Identify which cell holds the provided text, then report its [x, y] central coordinate. 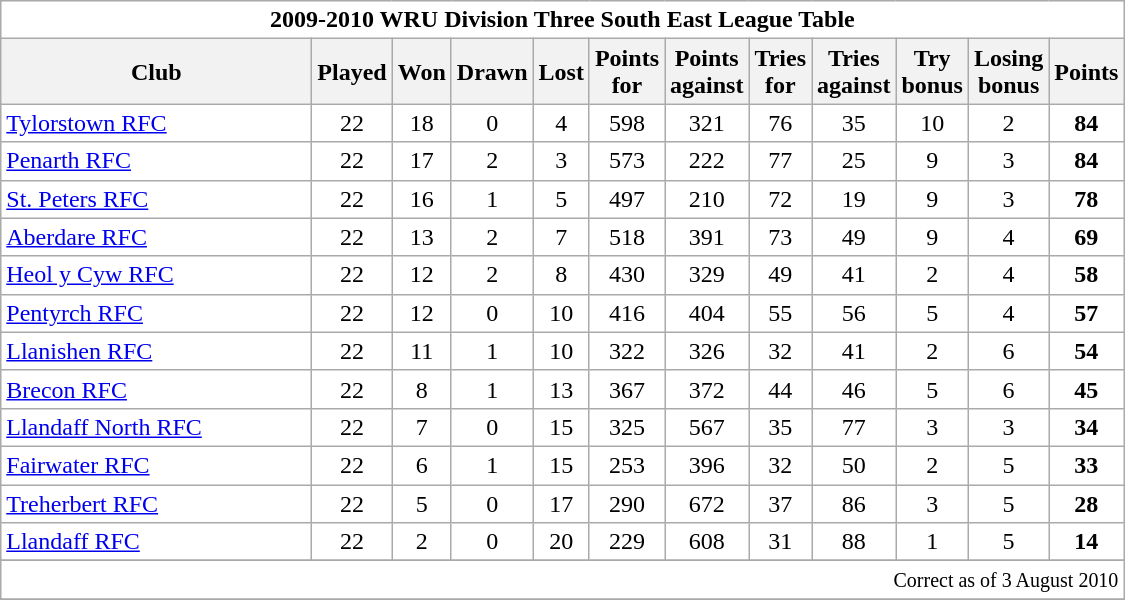
Drawn [492, 72]
608 [706, 542]
Aberdare RFC [156, 237]
253 [626, 465]
497 [626, 199]
28 [1086, 503]
567 [706, 427]
598 [626, 123]
11 [422, 351]
Llandaff North RFC [156, 427]
672 [706, 503]
Tries for [780, 72]
58 [1086, 275]
210 [706, 199]
321 [706, 123]
416 [626, 313]
31 [780, 542]
34 [1086, 427]
25 [854, 161]
Played [352, 72]
404 [706, 313]
73 [780, 237]
78 [1086, 199]
Fairwater RFC [156, 465]
Treherbert RFC [156, 503]
76 [780, 123]
45 [1086, 389]
19 [854, 199]
55 [780, 313]
Points [1086, 72]
322 [626, 351]
20 [561, 542]
37 [780, 503]
44 [780, 389]
2009-2010 WRU Division Three South East League Table [562, 20]
Penarth RFC [156, 161]
88 [854, 542]
18 [422, 123]
229 [626, 542]
33 [1086, 465]
518 [626, 237]
Pentyrch RFC [156, 313]
69 [1086, 237]
Correct as of 3 August 2010 [562, 580]
Club [156, 72]
367 [626, 389]
Try bonus [932, 72]
Points for [626, 72]
54 [1086, 351]
86 [854, 503]
72 [780, 199]
46 [854, 389]
Brecon RFC [156, 389]
Llandaff RFC [156, 542]
573 [626, 161]
430 [626, 275]
Llanishen RFC [156, 351]
16 [422, 199]
329 [706, 275]
56 [854, 313]
Lost [561, 72]
Won [422, 72]
14 [1086, 542]
290 [626, 503]
325 [626, 427]
396 [706, 465]
50 [854, 465]
Tries against [854, 72]
391 [706, 237]
372 [706, 389]
Tylorstown RFC [156, 123]
326 [706, 351]
222 [706, 161]
Losing bonus [1008, 72]
Heol y Cyw RFC [156, 275]
Points against [706, 72]
St. Peters RFC [156, 199]
57 [1086, 313]
